Detect which cell encompasses the target text, then output its (x, y) center coordinate. 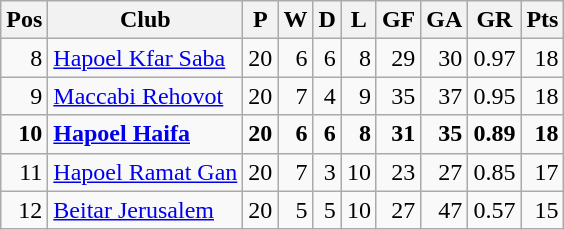
W (296, 20)
GR (494, 20)
GF (398, 20)
Hapoel Kfar Saba (146, 58)
L (358, 20)
Beitar Jerusalem (146, 210)
47 (444, 210)
12 (24, 210)
GA (444, 20)
11 (24, 172)
29 (398, 58)
D (327, 20)
37 (444, 96)
0.95 (494, 96)
Club (146, 20)
4 (327, 96)
P (260, 20)
30 (444, 58)
Pos (24, 20)
Maccabi Rehovot (146, 96)
0.89 (494, 134)
Pts (542, 20)
0.97 (494, 58)
Hapoel Ramat Gan (146, 172)
0.85 (494, 172)
Hapoel Haifa (146, 134)
15 (542, 210)
23 (398, 172)
3 (327, 172)
0.57 (494, 210)
17 (542, 172)
31 (398, 134)
